Scan for the cell matching the given text and deliver its (X, Y) coordinate at center. 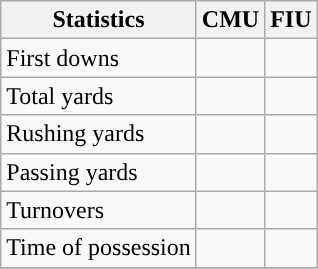
CMU (230, 20)
First downs (99, 58)
Passing yards (99, 172)
FIU (291, 20)
Rushing yards (99, 134)
Statistics (99, 20)
Time of possession (99, 248)
Total yards (99, 96)
Turnovers (99, 210)
